For the text-containing cell, return its midpoint in (x, y) coordinate format. 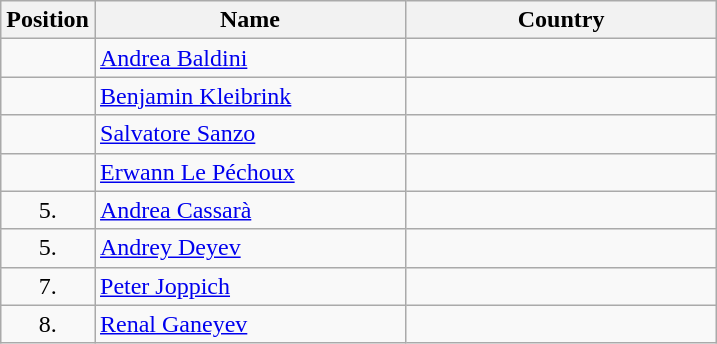
Peter Joppich (250, 286)
Andrey Deyev (250, 248)
Erwann Le Péchoux (250, 172)
Benjamin Kleibrink (250, 96)
Andrea Cassarà (250, 210)
Salvatore Sanzo (250, 134)
Andrea Baldini (250, 58)
Name (250, 20)
8. (48, 324)
Renal Ganeyev (250, 324)
Position (48, 20)
Country (562, 20)
7. (48, 286)
